Search for the cell housing the specified text and yield its [x, y] center coordinate. 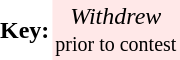
Withdrewprior to contest [116, 30]
